Capture the cell that displays the provided text and extract its [x, y] central coordinate. 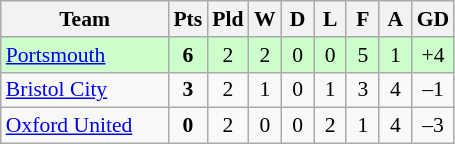
+4 [434, 55]
–1 [434, 90]
D [298, 19]
Pld [228, 19]
F [362, 19]
Team [85, 19]
W [266, 19]
A [396, 19]
GD [434, 19]
Portsmouth [85, 55]
L [330, 19]
5 [362, 55]
Bristol City [85, 90]
6 [188, 55]
–3 [434, 126]
Oxford United [85, 126]
Pts [188, 19]
